Find where the given text appears and provide that cell's center as [X, Y] coordinate. 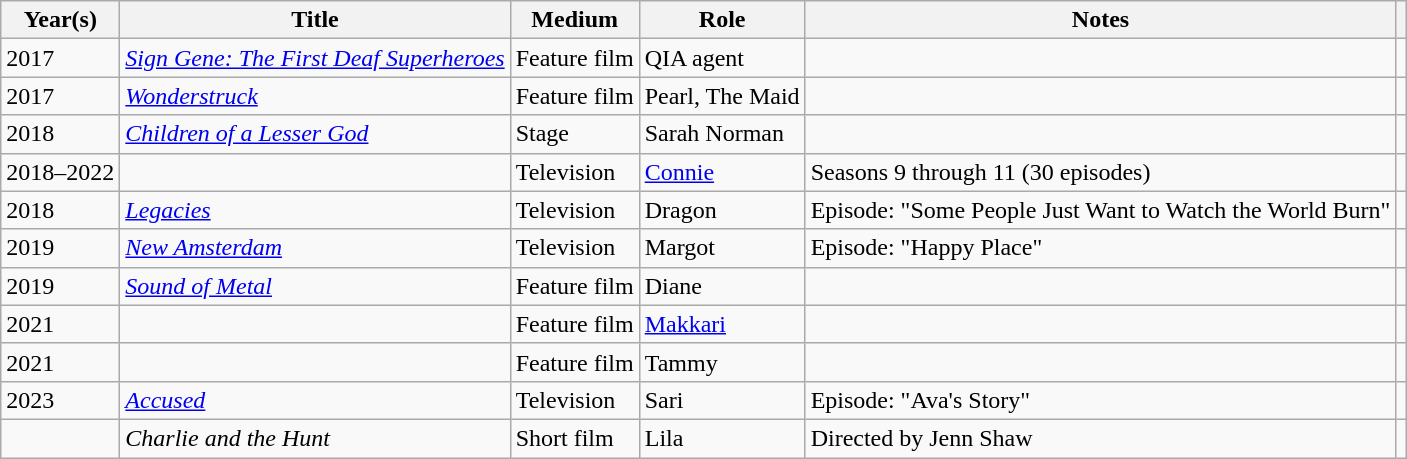
Children of a Lesser God [315, 134]
Stage [574, 134]
Episode: "Ava's Story" [1100, 400]
Accused [315, 400]
Lila [722, 438]
Sarah Norman [722, 134]
Role [722, 20]
Episode: "Happy Place" [1100, 248]
Connie [722, 172]
Directed by Jenn Shaw [1100, 438]
Title [315, 20]
Charlie and the Hunt [315, 438]
2018–2022 [60, 172]
Medium [574, 20]
Short film [574, 438]
Year(s) [60, 20]
Pearl, The Maid [722, 96]
Episode: "Some People Just Want to Watch the World Burn" [1100, 210]
Diane [722, 286]
Makkari [722, 324]
Sound of Metal [315, 286]
New Amsterdam [315, 248]
Wonderstruck [315, 96]
Notes [1100, 20]
Tammy [722, 362]
2023 [60, 400]
Margot [722, 248]
Sign Gene: The First Deaf Superheroes [315, 58]
Dragon [722, 210]
Sari [722, 400]
QIA agent [722, 58]
Legacies [315, 210]
Seasons 9 through 11 (30 episodes) [1100, 172]
